Return (x, y) of the center of cell containing provided text 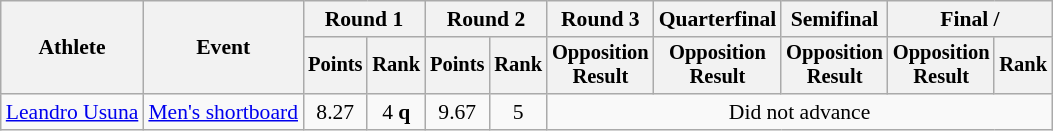
Athlete (72, 48)
Quarterfinal (718, 19)
Final / (970, 19)
9.67 (457, 112)
Round 1 (364, 19)
4 q (396, 112)
Did not advance (800, 112)
Round 3 (600, 19)
Round 2 (486, 19)
8.27 (335, 112)
Event (223, 48)
Men's shortboard (223, 112)
5 (518, 112)
Semifinal (834, 19)
Leandro Usuna (72, 112)
